Locate the cell with the specified text and output its (X, Y) center coordinate. 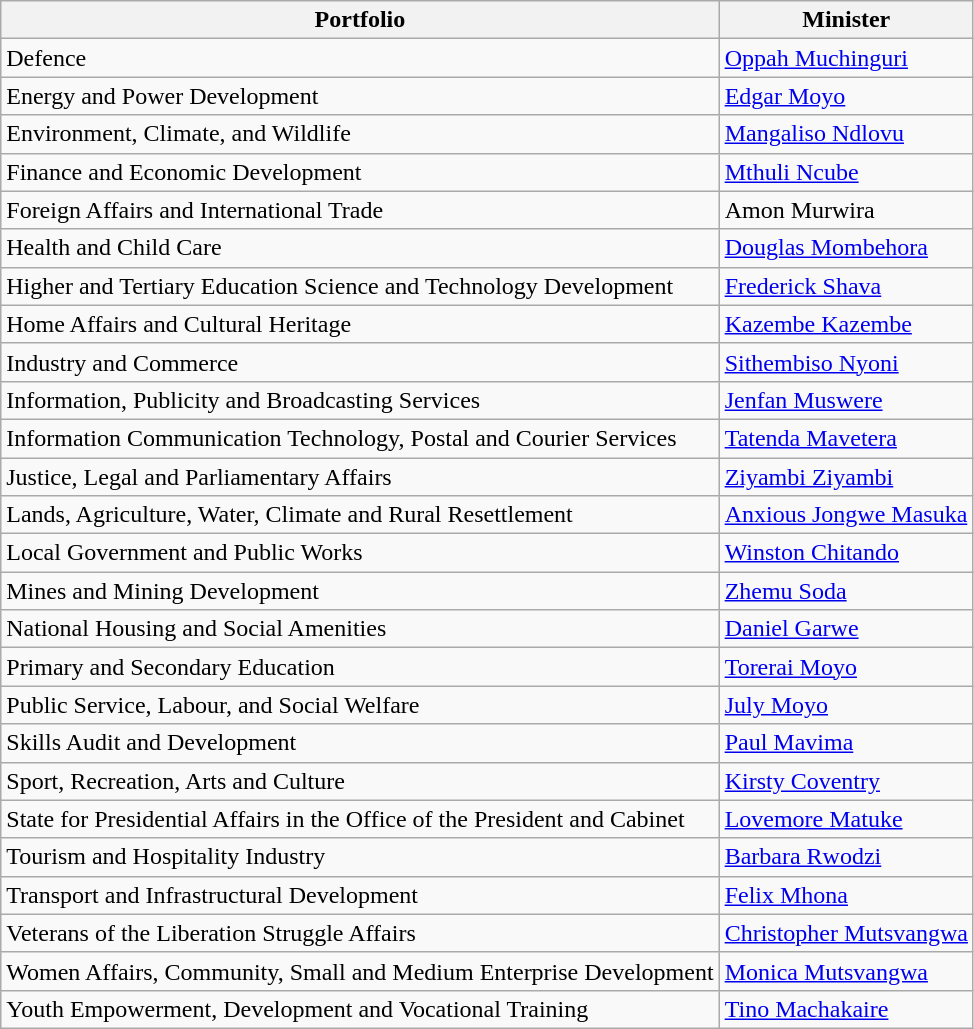
Mangaliso Ndlovu (846, 134)
Local Government and Public Works (360, 553)
Defence (360, 58)
Felix Mhona (846, 895)
Higher and Tertiary Education Science and Technology Development (360, 286)
Energy and Power Development (360, 96)
Kazembe Kazembe (846, 324)
Paul Mavima (846, 743)
Winston Chitando (846, 553)
Women Affairs, Community, Small and Medium Enterprise Development (360, 971)
Portfolio (360, 20)
Health and Child Care (360, 248)
Youth Empowerment, Development and Vocational Training (360, 1009)
Oppah Muchinguri (846, 58)
Tatenda Mavetera (846, 438)
Edgar Moyo (846, 96)
Ziyambi Ziyambi (846, 477)
Lovemore Matuke (846, 819)
Foreign Affairs and International Trade (360, 210)
Public Service, Labour, and Social Welfare (360, 705)
Monica Mutsvangwa (846, 971)
Sithembiso Nyoni (846, 362)
Primary and Secondary Education (360, 667)
Industry and Commerce (360, 362)
Home Affairs and Cultural Heritage (360, 324)
Amon Murwira (846, 210)
Transport and Infrastructural Development (360, 895)
Mthuli Ncube (846, 172)
Veterans of the Liberation Struggle Affairs (360, 933)
Mines and Mining Development (360, 591)
State for Presidential Affairs in the Office of the President and Cabinet (360, 819)
Christopher Mutsvangwa (846, 933)
Finance and Economic Development (360, 172)
Environment, Climate, and Wildlife (360, 134)
Barbara Rwodzi (846, 857)
Douglas Mombehora (846, 248)
Tino Machakaire (846, 1009)
Justice, Legal and Parliamentary Affairs (360, 477)
Information, Publicity and Broadcasting Services (360, 400)
Daniel Garwe (846, 629)
Sport, Recreation, Arts and Culture (360, 781)
Jenfan Muswere (846, 400)
Frederick Shava (846, 286)
July Moyo (846, 705)
Anxious Jongwe Masuka (846, 515)
Kirsty Coventry (846, 781)
Lands, Agriculture, Water, Climate and Rural Resettlement (360, 515)
National Housing and Social Amenities (360, 629)
Zhemu Soda (846, 591)
Information Communication Technology, Postal and Courier Services (360, 438)
Torerai Moyo (846, 667)
Minister (846, 20)
Tourism and Hospitality Industry (360, 857)
Skills Audit and Development (360, 743)
